Return [x, y] of the center of cell containing provided text 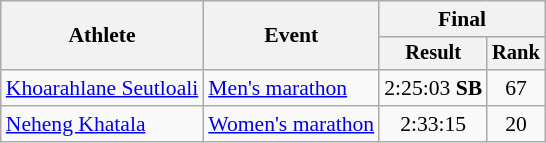
20 [516, 124]
Neheng Khatala [102, 124]
2:25:03 SB [433, 88]
2:33:15 [433, 124]
Men's marathon [291, 88]
Result [433, 54]
Event [291, 36]
Athlete [102, 36]
67 [516, 88]
Rank [516, 54]
Khoarahlane Seutloali [102, 88]
Final [462, 19]
Women's marathon [291, 124]
